Locate the cell with the specified text and output its [x, y] center coordinate. 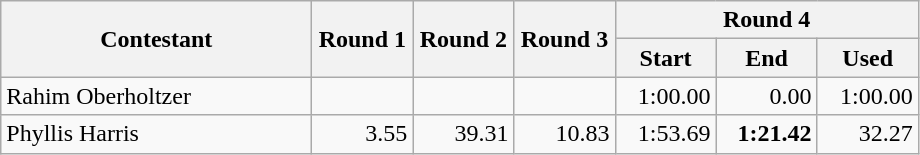
Used [868, 58]
1:53.69 [666, 134]
Phyllis Harris [156, 134]
10.83 [564, 134]
Round 4 [766, 20]
Round 1 [362, 39]
Start [666, 58]
39.31 [464, 134]
Round 2 [464, 39]
Rahim Oberholtzer [156, 96]
1:21.42 [766, 134]
3.55 [362, 134]
0.00 [766, 96]
32.27 [868, 134]
Contestant [156, 39]
End [766, 58]
Round 3 [564, 39]
